Pinpoint the cell where the given text exists, returning its (X, Y) midpoint coordinate. 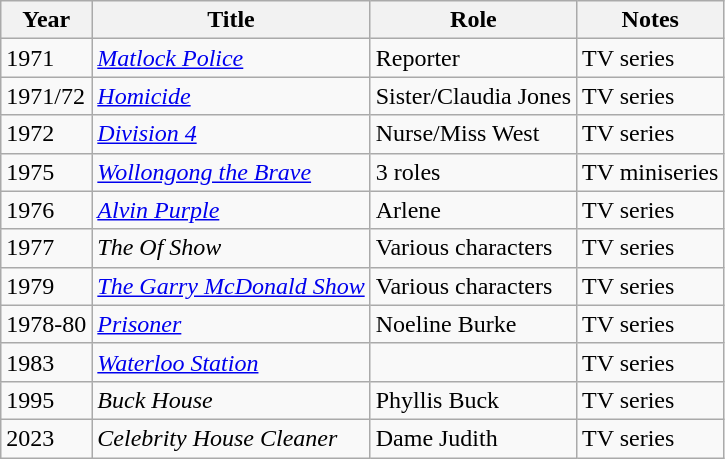
TV miniseries (650, 172)
1976 (46, 210)
Phyllis Buck (473, 400)
Dame Judith (473, 438)
Prisoner (231, 324)
Nurse/Miss West (473, 134)
Wollongong the Brave (231, 172)
Sister/Claudia Jones (473, 96)
Arlene (473, 210)
Reporter (473, 58)
3 roles (473, 172)
Celebrity House Cleaner (231, 438)
Title (231, 20)
2023 (46, 438)
1977 (46, 248)
The Garry McDonald Show (231, 286)
Notes (650, 20)
Division 4 (231, 134)
Alvin Purple (231, 210)
Buck House (231, 400)
Matlock Police (231, 58)
1978-80 (46, 324)
The Of Show (231, 248)
1971/72 (46, 96)
Homicide (231, 96)
1971 (46, 58)
1995 (46, 400)
Year (46, 20)
1979 (46, 286)
1983 (46, 362)
1972 (46, 134)
Waterloo Station (231, 362)
1975 (46, 172)
Noeline Burke (473, 324)
Role (473, 20)
